Identify which cell holds the provided text, then report its [X, Y] central coordinate. 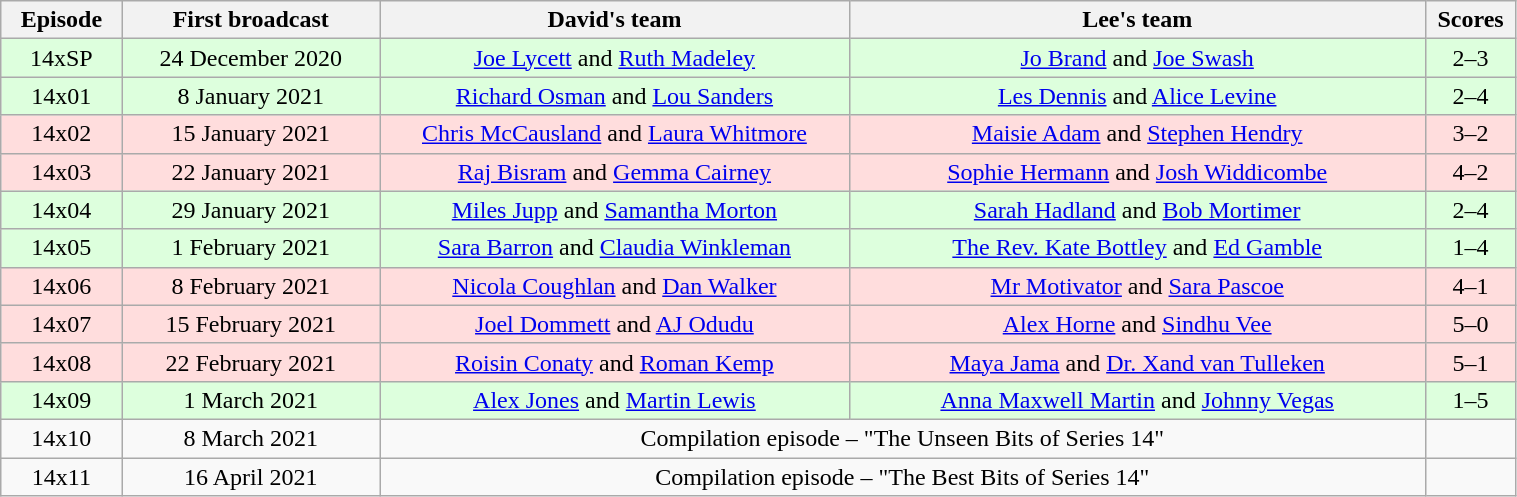
1–5 [1470, 400]
22 February 2021 [251, 362]
Maya Jama and Dr. Xand van Tulleken [1137, 362]
Roisin Conaty and Roman Kemp [615, 362]
Sarah Hadland and Bob Mortimer [1137, 210]
1 March 2021 [251, 400]
2–3 [1470, 58]
16 April 2021 [251, 477]
4–2 [1470, 172]
Les Dennis and Alice Levine [1137, 96]
Alex Jones and Martin Lewis [615, 400]
1–4 [1470, 248]
Maisie Adam and Stephen Hendry [1137, 134]
14x04 [62, 210]
Sara Barron and Claudia Winkleman [615, 248]
14x09 [62, 400]
Jo Brand and Joe Swash [1137, 58]
Lee's team [1137, 20]
First broadcast [251, 20]
Joel Dommett and AJ Odudu [615, 324]
15 February 2021 [251, 324]
5–0 [1470, 324]
The Rev. Kate Bottley and Ed Gamble [1137, 248]
8 March 2021 [251, 438]
Richard Osman and Lou Sanders [615, 96]
3–2 [1470, 134]
Compilation episode – "The Best Bits of Series 14" [903, 477]
Joe Lycett and Ruth Madeley [615, 58]
14x02 [62, 134]
14x07 [62, 324]
Scores [1470, 20]
8 February 2021 [251, 286]
Nicola Coughlan and Dan Walker [615, 286]
Anna Maxwell Martin and Johnny Vegas [1137, 400]
15 January 2021 [251, 134]
14x01 [62, 96]
24 December 2020 [251, 58]
14xSP [62, 58]
Mr Motivator and Sara Pascoe [1137, 286]
14x03 [62, 172]
David's team [615, 20]
5–1 [1470, 362]
29 January 2021 [251, 210]
14x05 [62, 248]
Miles Jupp and Samantha Morton [615, 210]
14x11 [62, 477]
14x08 [62, 362]
Sophie Hermann and Josh Widdicombe [1137, 172]
Alex Horne and Sindhu Vee [1137, 324]
8 January 2021 [251, 96]
1 February 2021 [251, 248]
22 January 2021 [251, 172]
Compilation episode – "The Unseen Bits of Series 14" [903, 438]
14x06 [62, 286]
Raj Bisram and Gemma Cairney [615, 172]
4–1 [1470, 286]
Chris McCausland and Laura Whitmore [615, 134]
Episode [62, 20]
14x10 [62, 438]
